Detect which cell encompasses the target text, then output its [x, y] center coordinate. 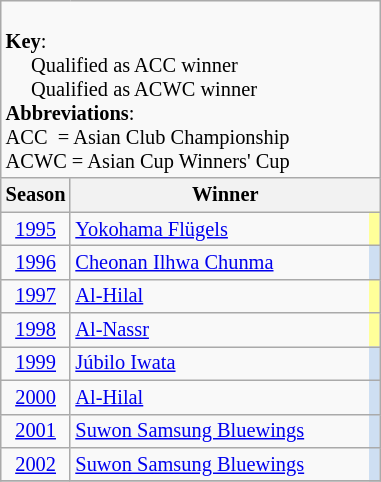
1999 [36, 364]
1996 [36, 263]
1995 [36, 229]
2002 [36, 465]
Cheonan Ilhwa Chunma [219, 263]
Al-Nassr [219, 330]
Season [36, 195]
Júbilo Iwata [219, 364]
2000 [36, 397]
Yokohama Flügels [219, 229]
1998 [36, 330]
2001 [36, 431]
1997 [36, 296]
Key: Qualified as ACC winner Qualified as ACWC winner Abbreviations:ACC = Asian Club Championship ACWC = Asian Cup Winners' Cup [190, 90]
Winner [225, 195]
